Output the [x, y] coordinate of the center of the cell containing the given text.  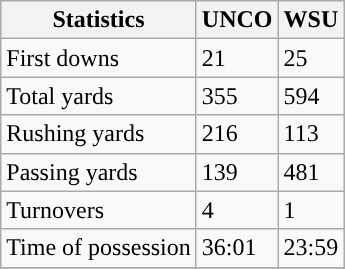
355 [237, 96]
21 [237, 58]
36:01 [237, 248]
4 [237, 210]
23:59 [311, 248]
Rushing yards [99, 134]
139 [237, 172]
Turnovers [99, 210]
1 [311, 210]
594 [311, 96]
216 [237, 134]
Statistics [99, 20]
WSU [311, 20]
Passing yards [99, 172]
25 [311, 58]
113 [311, 134]
481 [311, 172]
Time of possession [99, 248]
UNCO [237, 20]
First downs [99, 58]
Total yards [99, 96]
